Capture the cell that displays the provided text and extract its (x, y) central coordinate. 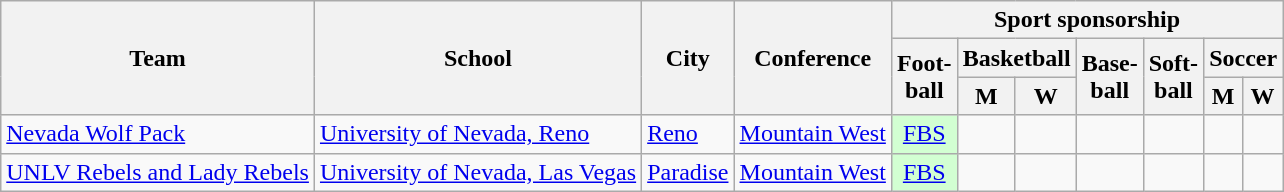
Team (158, 58)
Soccer (1244, 58)
Basketball (1016, 58)
Nevada Wolf Pack (158, 134)
UNLV Rebels and Lady Rebels (158, 172)
Conference (812, 58)
Foot-ball (924, 77)
Soft-ball (1173, 77)
Sport sponsorship (1086, 20)
Reno (688, 134)
Paradise (688, 172)
School (478, 58)
University of Nevada, Reno (478, 134)
City (688, 58)
Base-ball (1110, 77)
University of Nevada, Las Vegas (478, 172)
